Return the (x, y) coordinate for the center point of the cell that contains the specified text.  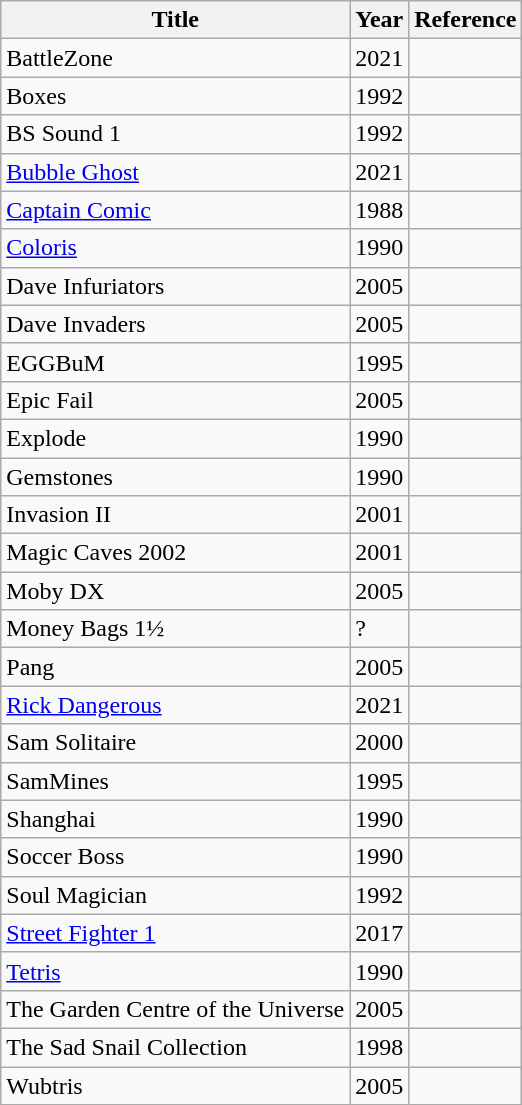
Soul Magician (176, 895)
Coloris (176, 248)
Boxes (176, 96)
SamMines (176, 781)
Dave Infuriators (176, 286)
The Garden Centre of the Universe (176, 1009)
Rick Dangerous (176, 705)
Year (380, 20)
Street Fighter 1 (176, 933)
Explode (176, 438)
Moby DX (176, 591)
BS Sound 1 (176, 134)
Sam Solitaire (176, 743)
The Sad Snail Collection (176, 1047)
Money Bags 1½ (176, 629)
Title (176, 20)
2000 (380, 743)
? (380, 629)
Magic Caves 2002 (176, 553)
Epic Fail (176, 400)
Captain Comic (176, 210)
Wubtris (176, 1085)
BattleZone (176, 58)
Dave Invaders (176, 324)
1998 (380, 1047)
1988 (380, 210)
Reference (466, 20)
2017 (380, 933)
Gemstones (176, 477)
Soccer Boss (176, 857)
Invasion II (176, 515)
EGGBuM (176, 362)
Pang (176, 667)
Tetris (176, 971)
Bubble Ghost (176, 172)
Shanghai (176, 819)
